Search for the cell housing the specified text and yield its (x, y) center coordinate. 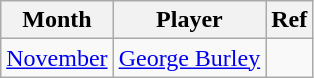
Player (190, 20)
Month (57, 20)
Ref (290, 20)
George Burley (190, 58)
November (57, 58)
